For the text-containing cell, return its midpoint in [X, Y] coordinate format. 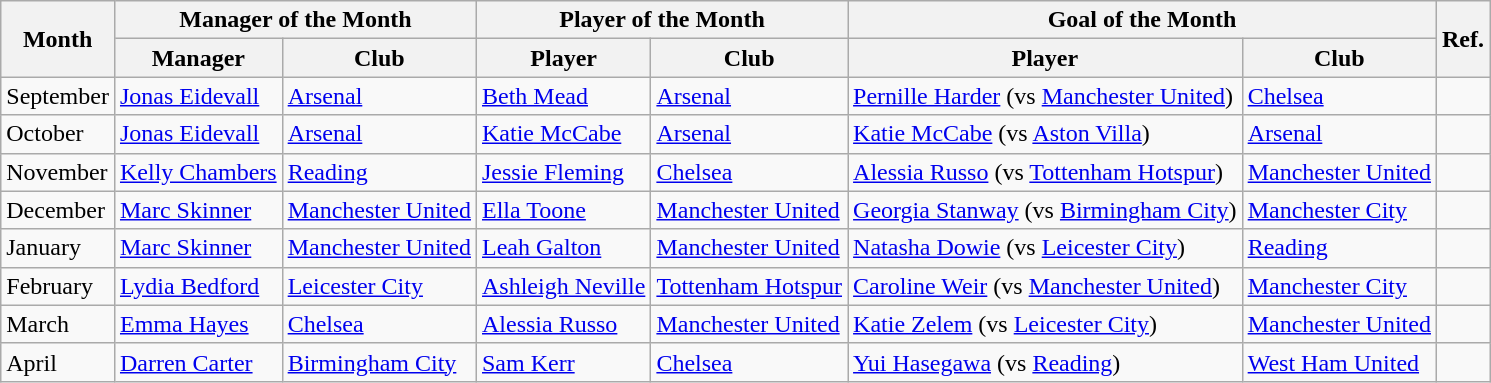
Caroline Weir (vs Manchester United) [1046, 286]
November [58, 172]
Manager [198, 58]
January [58, 248]
Katie McCabe [563, 134]
October [58, 134]
February [58, 286]
Player of the Month [662, 20]
March [58, 324]
Alessia Russo (vs Tottenham Hotspur) [1046, 172]
April [58, 362]
Goal of the Month [1142, 20]
Leicester City [379, 286]
Beth Mead [563, 96]
December [58, 210]
Yui Hasegawa (vs Reading) [1046, 362]
September [58, 96]
Darren Carter [198, 362]
Alessia Russo [563, 324]
Tottenham Hotspur [750, 286]
Ella Toone [563, 210]
Lydia Bedford [198, 286]
Ashleigh Neville [563, 286]
Sam Kerr [563, 362]
Katie Zelem (vs Leicester City) [1046, 324]
Month [58, 39]
Birmingham City [379, 362]
West Ham United [1339, 362]
Emma Hayes [198, 324]
Katie McCabe (vs Aston Villa) [1046, 134]
Pernille Harder (vs Manchester United) [1046, 96]
Kelly Chambers [198, 172]
Jessie Fleming [563, 172]
Manager of the Month [295, 20]
Ref. [1462, 39]
Georgia Stanway (vs Birmingham City) [1046, 210]
Natasha Dowie (vs Leicester City) [1046, 248]
Leah Galton [563, 248]
